For the text-containing cell, return its midpoint in (X, Y) coordinate format. 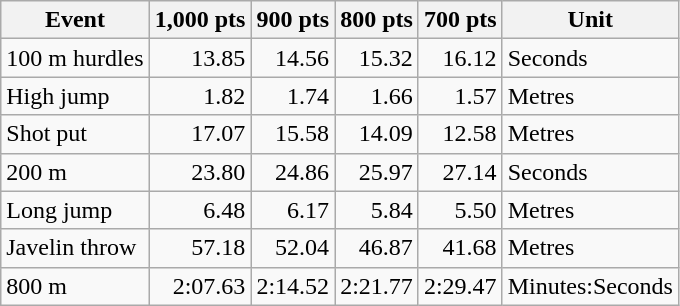
41.68 (460, 248)
5.50 (460, 210)
800 m (75, 286)
1.66 (377, 96)
5.84 (377, 210)
2:07.63 (200, 286)
24.86 (293, 172)
Javelin throw (75, 248)
6.48 (200, 210)
6.17 (293, 210)
15.58 (293, 134)
Long jump (75, 210)
52.04 (293, 248)
1.74 (293, 96)
57.18 (200, 248)
23.80 (200, 172)
2:21.77 (377, 286)
25.97 (377, 172)
13.85 (200, 58)
Unit (590, 20)
12.58 (460, 134)
800 pts (377, 20)
High jump (75, 96)
100 m hurdles (75, 58)
Shot put (75, 134)
1,000 pts (200, 20)
1.82 (200, 96)
27.14 (460, 172)
200 m (75, 172)
2:29.47 (460, 286)
46.87 (377, 248)
17.07 (200, 134)
Minutes:Seconds (590, 286)
14.09 (377, 134)
2:14.52 (293, 286)
16.12 (460, 58)
Event (75, 20)
1.57 (460, 96)
14.56 (293, 58)
900 pts (293, 20)
15.32 (377, 58)
700 pts (460, 20)
